Determine the [X, Y] coordinate at the center of the cell enclosing the given text.  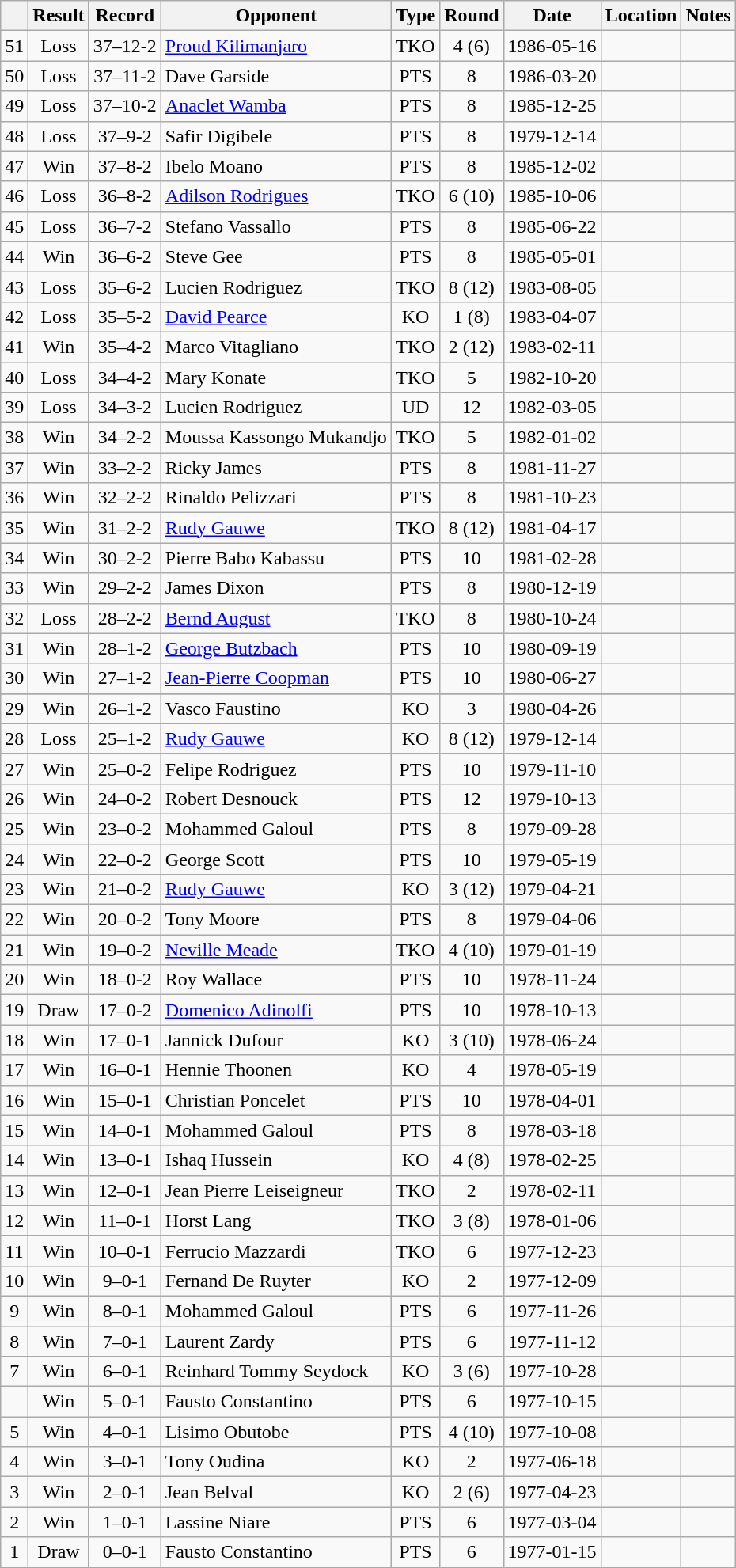
Marco Vitagliano [275, 347]
37–8-2 [125, 166]
1980-10-24 [552, 618]
34–4-2 [125, 378]
19 [14, 1010]
15 [14, 1130]
1981-10-23 [552, 498]
40 [14, 378]
Robert Desnouck [275, 799]
1980-09-19 [552, 648]
1978-02-25 [552, 1160]
39 [14, 408]
Jannick Dufour [275, 1040]
28 [14, 738]
1985-12-25 [552, 106]
18 [14, 1040]
Stefano Vassallo [275, 226]
1977-11-26 [552, 1311]
17 [14, 1070]
1978-10-13 [552, 1010]
Hennie Thoonen [275, 1070]
49 [14, 106]
1977-12-09 [552, 1281]
Adilson Rodrigues [275, 196]
Proud Kilimanjaro [275, 46]
1977-10-08 [552, 1432]
1986-03-20 [552, 76]
13 [14, 1190]
30 [14, 678]
2 (12) [472, 347]
20 [14, 980]
26–1-2 [125, 708]
Jean-Pierre Coopman [275, 678]
3 (12) [472, 890]
1978-04-01 [552, 1100]
25 [14, 829]
28–2-2 [125, 618]
1985-05-01 [552, 256]
13–0-1 [125, 1160]
17–0-1 [125, 1040]
1977-12-23 [552, 1251]
1977-11-12 [552, 1342]
Pierre Babo Kabassu [275, 558]
Felipe Rodriguez [275, 769]
Location [641, 16]
21 [14, 950]
Notes [708, 16]
Rinaldo Pelizzari [275, 498]
1981-11-27 [552, 468]
14–0-1 [125, 1130]
34 [14, 558]
28–1-2 [125, 648]
1978-01-06 [552, 1221]
6–0-1 [125, 1372]
Fernand De Ruyter [275, 1281]
25–1-2 [125, 738]
23–0-2 [125, 829]
1978-05-19 [552, 1070]
1983-04-07 [552, 317]
1982-03-05 [552, 408]
35 [14, 528]
36–8-2 [125, 196]
Christian Poncelet [275, 1100]
Safir Digibele [275, 136]
Steve Gee [275, 256]
3 (10) [472, 1040]
31–2-2 [125, 528]
35–4-2 [125, 347]
47 [14, 166]
Horst Lang [275, 1221]
Mary Konate [275, 378]
7 [14, 1372]
1983-08-05 [552, 287]
37–9-2 [125, 136]
David Pearce [275, 317]
Record [125, 16]
1979-10-13 [552, 799]
9–0-1 [125, 1281]
4 (6) [472, 46]
27 [14, 769]
3 (6) [472, 1372]
3–0-1 [125, 1462]
3 (8) [472, 1221]
19–0-2 [125, 950]
Ferrucio Mazzardi [275, 1251]
Tony Oudina [275, 1462]
1981-02-28 [552, 558]
1985-06-22 [552, 226]
14 [14, 1160]
24 [14, 859]
37–11-2 [125, 76]
31 [14, 648]
UD [415, 408]
1977-06-18 [552, 1462]
Ishaq Hussein [275, 1160]
35–5-2 [125, 317]
6 (10) [472, 196]
26 [14, 799]
37–12-2 [125, 46]
46 [14, 196]
50 [14, 76]
15–0-1 [125, 1100]
37 [14, 468]
1977-03-04 [552, 1522]
16 [14, 1100]
2–0-1 [125, 1492]
1 (8) [472, 317]
Ricky James [275, 468]
1978-06-24 [552, 1040]
2 (6) [472, 1492]
Lassine Niare [275, 1522]
36 [14, 498]
1978-02-11 [552, 1190]
Round [472, 16]
1980-04-26 [552, 708]
James Dixon [275, 588]
4 (8) [472, 1160]
27–1-2 [125, 678]
Vasco Faustino [275, 708]
Bernd August [275, 618]
1983-02-11 [552, 347]
1981-04-17 [552, 528]
1979-04-06 [552, 920]
44 [14, 256]
37–10-2 [125, 106]
45 [14, 226]
36–7-2 [125, 226]
Anaclet Wamba [275, 106]
7–0-1 [125, 1342]
George Butzbach [275, 648]
Type [415, 16]
36–6-2 [125, 256]
1979-11-10 [552, 769]
1986-05-16 [552, 46]
48 [14, 136]
1982-01-02 [552, 438]
11 [14, 1251]
Lisimo Obutobe [275, 1432]
1977-04-23 [552, 1492]
18–0-2 [125, 980]
22–0-2 [125, 859]
24–0-2 [125, 799]
Result [59, 16]
1979-09-28 [552, 829]
51 [14, 46]
34–2-2 [125, 438]
41 [14, 347]
Opponent [275, 16]
25–0-2 [125, 769]
29 [14, 708]
1985-12-02 [552, 166]
1982-10-20 [552, 378]
1979-01-19 [552, 950]
1979-05-19 [552, 859]
12–0-1 [125, 1190]
1977-10-28 [552, 1372]
0–0-1 [125, 1552]
4–0-1 [125, 1432]
Reinhard Tommy Seydock [275, 1372]
Neville Meade [275, 950]
32–2-2 [125, 498]
17–0-2 [125, 1010]
10–0-1 [125, 1251]
Date [552, 16]
9 [14, 1311]
32 [14, 618]
Roy Wallace [275, 980]
5–0-1 [125, 1402]
11–0-1 [125, 1221]
16–0-1 [125, 1070]
22 [14, 920]
34–3-2 [125, 408]
30–2-2 [125, 558]
1979-04-21 [552, 890]
1980-12-19 [552, 588]
1978-03-18 [552, 1130]
Moussa Kassongo Mukandjo [275, 438]
1980-06-27 [552, 678]
33 [14, 588]
43 [14, 287]
George Scott [275, 859]
Ibelo Moano [275, 166]
Tony Moore [275, 920]
8–0-1 [125, 1311]
21–0-2 [125, 890]
Jean Belval [275, 1492]
33–2-2 [125, 468]
23 [14, 890]
29–2-2 [125, 588]
Dave Garside [275, 76]
1978-11-24 [552, 980]
20–0-2 [125, 920]
1–0-1 [125, 1522]
1 [14, 1552]
35–6-2 [125, 287]
38 [14, 438]
Laurent Zardy [275, 1342]
1985-10-06 [552, 196]
Jean Pierre Leiseigneur [275, 1190]
1977-10-15 [552, 1402]
1977-01-15 [552, 1552]
Domenico Adinolfi [275, 1010]
42 [14, 317]
